Capture the cell that displays the provided text and extract its [x, y] central coordinate. 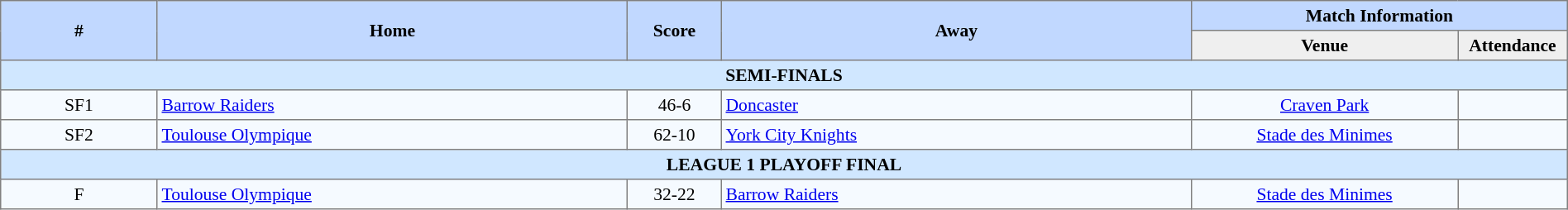
Doncaster [956, 105]
F [79, 194]
Home [392, 31]
Attendance [1513, 45]
Score [675, 31]
Craven Park [1325, 105]
SF1 [79, 105]
32-22 [675, 194]
62-10 [675, 135]
# [79, 31]
SEMI-FINALS [784, 75]
SF2 [79, 135]
46-6 [675, 105]
LEAGUE 1 PLAYOFF FINAL [784, 165]
Away [956, 31]
York City Knights [956, 135]
Match Information [1379, 16]
Venue [1325, 45]
